Identify which cell holds the provided text, then report its [x, y] central coordinate. 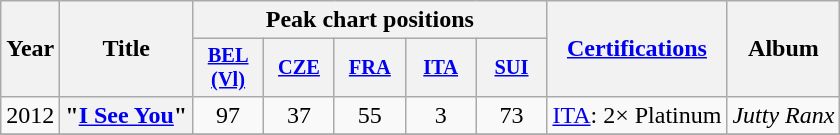
Title [126, 49]
CZE [300, 68]
Jutty Ranx [784, 115]
Certifications [637, 49]
3 [440, 115]
FRA [370, 68]
ITA [440, 68]
SUI [512, 68]
55 [370, 115]
73 [512, 115]
"I See You" [126, 115]
BEL(Vl) [228, 68]
Peak chart positions [370, 20]
97 [228, 115]
Album [784, 49]
37 [300, 115]
Year [30, 49]
2012 [30, 115]
ITA: 2× Platinum [637, 115]
